Detect which cell encompasses the target text, then output its (X, Y) center coordinate. 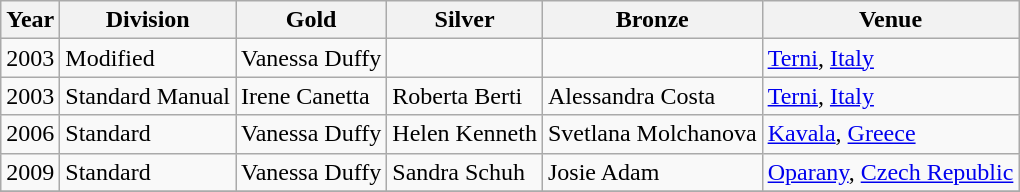
Standard Manual (148, 96)
Venue (890, 20)
Svetlana Molchanova (652, 134)
Silver (465, 20)
Gold (312, 20)
Division (148, 20)
Bronze (652, 20)
Oparany, Czech Republic (890, 172)
Irene Canetta (312, 96)
Modified (148, 58)
Sandra Schuh (465, 172)
Roberta Berti (465, 96)
Josie Adam (652, 172)
Year (30, 20)
Alessandra Costa (652, 96)
Helen Kenneth (465, 134)
2009 (30, 172)
Kavala, Greece (890, 134)
2006 (30, 134)
